Return the (X, Y) coordinate for the center point of the cell that contains the specified text.  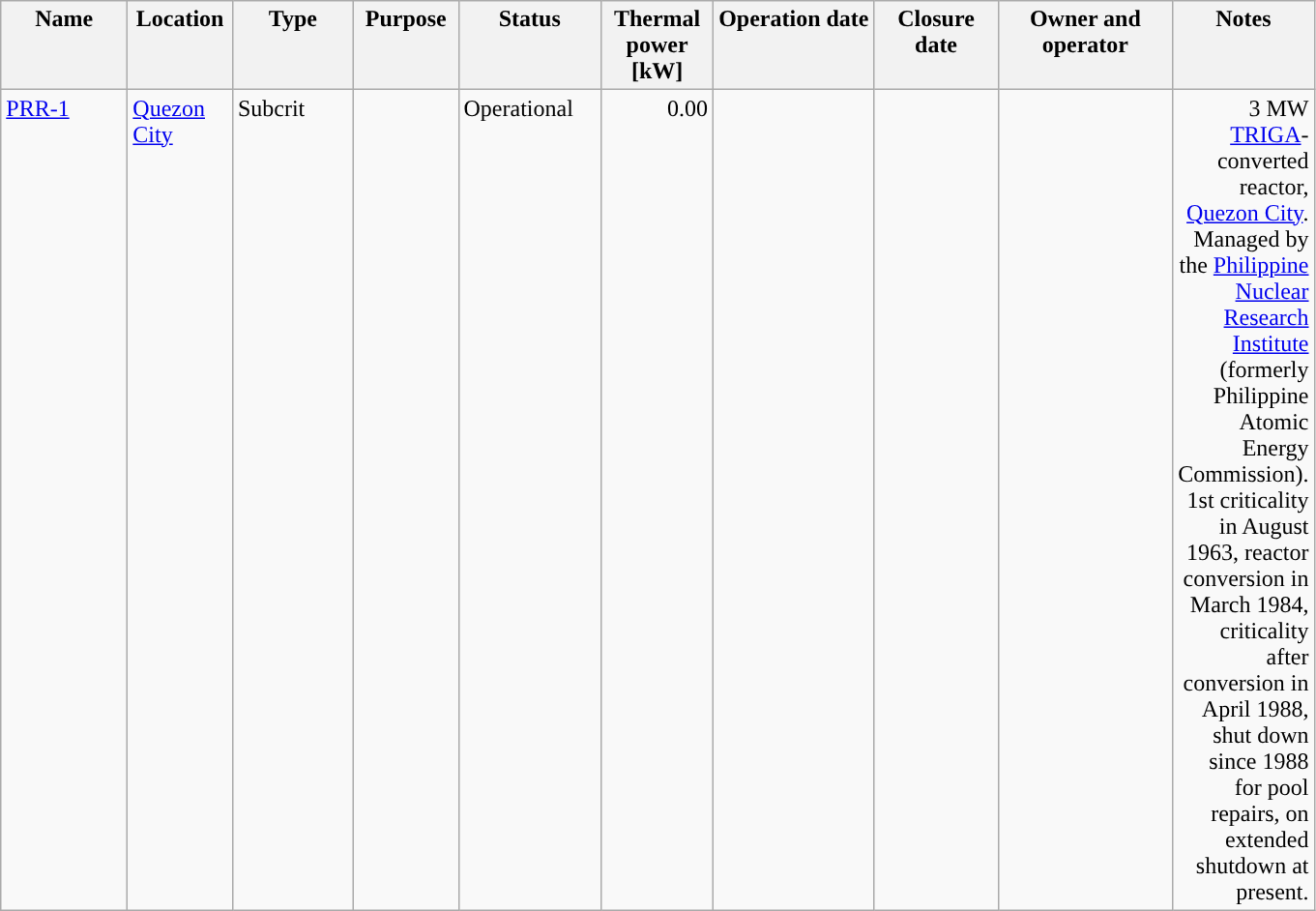
Subcrit (292, 500)
Owner and operator (1085, 45)
Thermal power [kW] (658, 45)
0.00 (658, 500)
Type (292, 45)
Location (180, 45)
Purpose (406, 45)
Status (530, 45)
PRR-1 (64, 500)
Operational (530, 500)
Notes (1243, 45)
Quezon City (180, 500)
Operation date (794, 45)
Closure date (936, 45)
Name (64, 45)
